Determine the [x, y] coordinate at the center of the cell enclosing the given text.  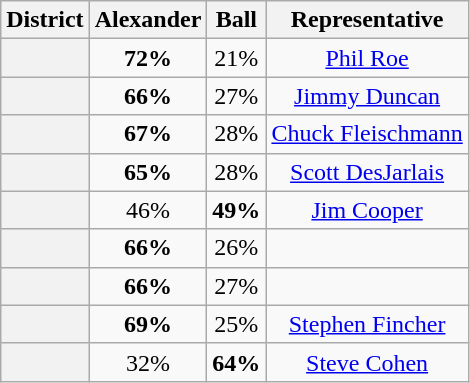
Stephen Fincher [367, 324]
Jimmy Duncan [367, 96]
Phil Roe [367, 58]
Ball [236, 20]
49% [236, 210]
21% [236, 58]
72% [148, 58]
46% [148, 210]
Alexander [148, 20]
26% [236, 248]
67% [148, 134]
Representative [367, 20]
Chuck Fleischmann [367, 134]
Steve Cohen [367, 362]
64% [236, 362]
Scott DesJarlais [367, 172]
32% [148, 362]
Jim Cooper [367, 210]
69% [148, 324]
District [45, 20]
65% [148, 172]
25% [236, 324]
